For the text-containing cell, return its midpoint in (X, Y) coordinate format. 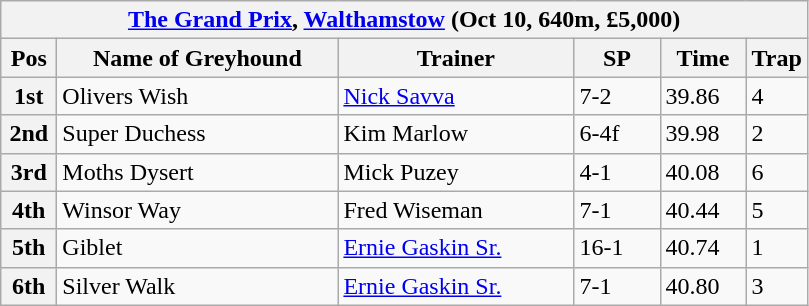
1 (776, 248)
Silver Walk (198, 286)
40.74 (703, 248)
Olivers Wish (198, 96)
40.08 (703, 172)
1st (29, 96)
Kim Marlow (456, 134)
2nd (29, 134)
6th (29, 286)
4-1 (617, 172)
5 (776, 210)
Super Duchess (198, 134)
6 (776, 172)
7-2 (617, 96)
40.80 (703, 286)
40.44 (703, 210)
Moths Dysert (198, 172)
Time (703, 58)
Nick Savva (456, 96)
Fred Wiseman (456, 210)
Pos (29, 58)
The Grand Prix, Walthamstow (Oct 10, 640m, £5,000) (404, 20)
SP (617, 58)
39.98 (703, 134)
Mick Puzey (456, 172)
5th (29, 248)
Winsor Way (198, 210)
6-4f (617, 134)
Giblet (198, 248)
Trap (776, 58)
Trainer (456, 58)
4 (776, 96)
39.86 (703, 96)
16-1 (617, 248)
Name of Greyhound (198, 58)
3rd (29, 172)
3 (776, 286)
2 (776, 134)
4th (29, 210)
